From the cell containing the given text, extract its center point as [x, y] coordinate. 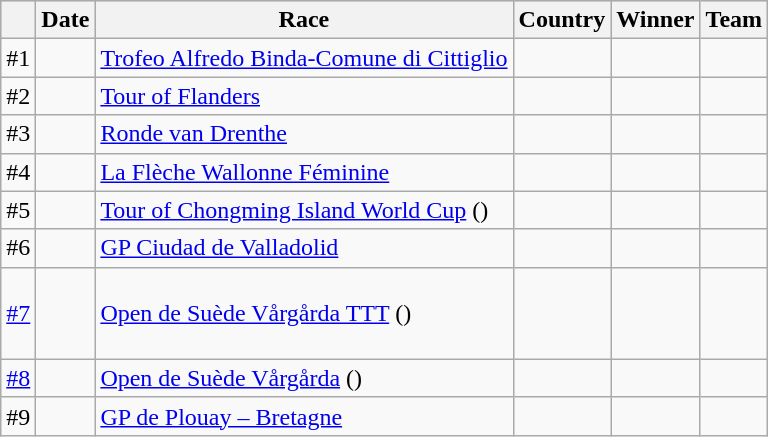
Open de Suède Vårgårda () [304, 378]
Winner [656, 20]
Trofeo Alfredo Binda-Comune di Cittiglio [304, 58]
#3 [18, 134]
#4 [18, 172]
#8 [18, 378]
Race [304, 20]
GP Ciudad de Valladolid [304, 248]
#2 [18, 96]
#5 [18, 210]
Team [734, 20]
Tour of Flanders [304, 96]
#1 [18, 58]
Ronde van Drenthe [304, 134]
#7 [18, 313]
Country [562, 20]
#6 [18, 248]
Date [66, 20]
#9 [18, 416]
La Flèche Wallonne Féminine [304, 172]
Open de Suède Vårgårda TTT () [304, 313]
GP de Plouay – Bretagne [304, 416]
Tour of Chongming Island World Cup () [304, 210]
